Locate the cell with the specified text and output its [x, y] center coordinate. 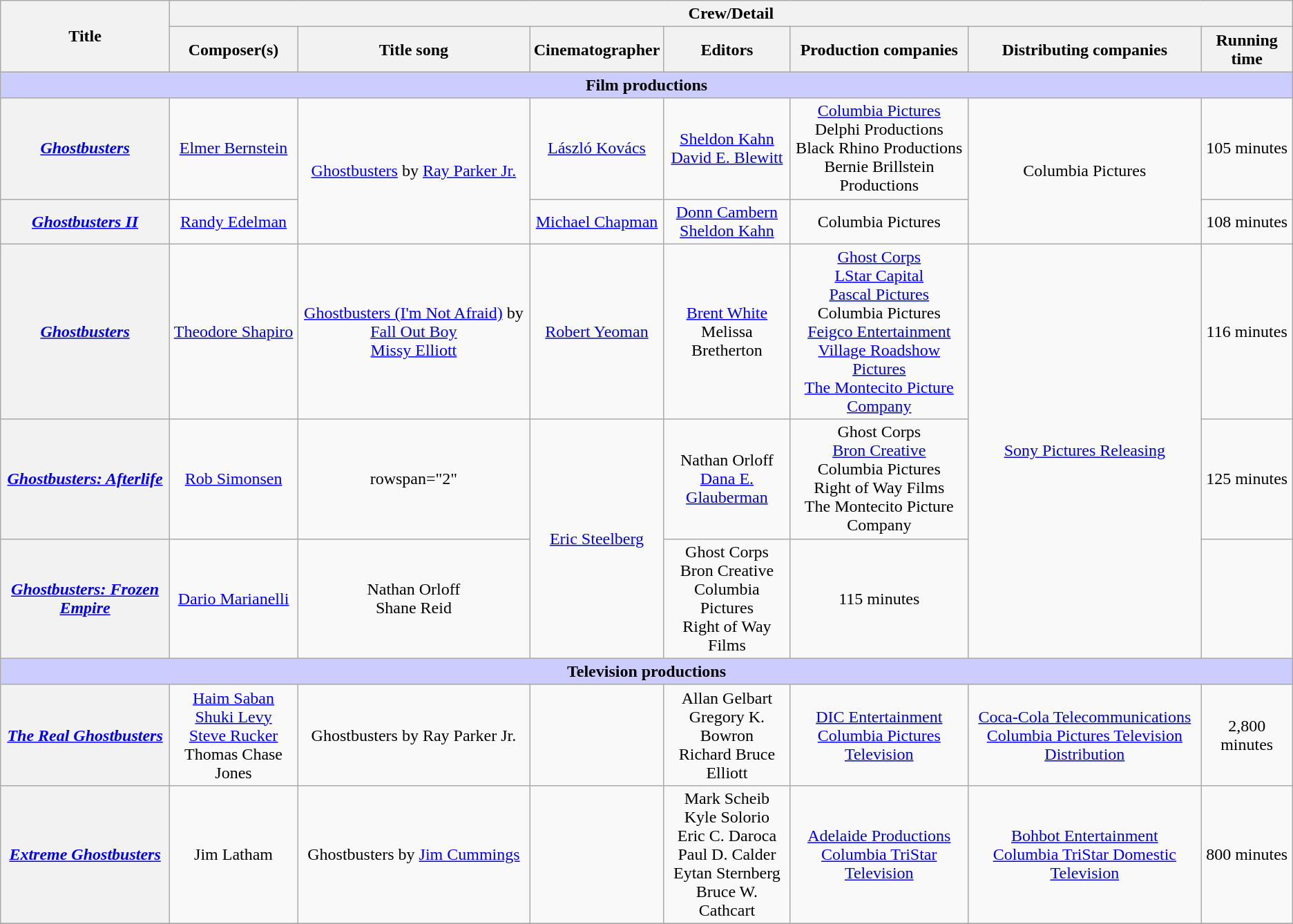
Nathan OrloffDana E. Glauberman [727, 479]
Ghostbusters (I'm Not Afraid) by Fall Out BoyMissy Elliott [414, 331]
Film productions [646, 85]
Brent WhiteMelissa Bretherton [727, 331]
Ghostbusters by Jim Cummings [414, 854]
Ghostbusters: Frozen Empire [86, 598]
125 minutes [1247, 479]
Adelaide ProductionsColumbia TriStar Television [879, 854]
Ghost CorpsBron CreativeColumbia PicturesRight of Way FilmsThe Montecito Picture Company [879, 479]
László Kovács [597, 148]
Distributing companies [1084, 50]
Title song [414, 50]
Bohbot EntertainmentColumbia TriStar Domestic Television [1084, 854]
Coca-Cola TelecommunicationsColumbia Pictures Television Distribution [1084, 735]
Television productions [646, 671]
115 minutes [879, 598]
Rob Simonsen [233, 479]
rowspan="2" [414, 479]
2,800 minutes [1247, 735]
Randy Edelman [233, 221]
Sheldon KahnDavid E. Blewitt [727, 148]
116 minutes [1247, 331]
Production companies [879, 50]
Allan GelbartGregory K. BowronRichard Bruce Elliott [727, 735]
Ghost CorpsLStar CapitalPascal PicturesColumbia PicturesFeigco EntertainmentVillage Roadshow PicturesThe Montecito Picture Company [879, 331]
Dario Marianelli [233, 598]
Ghostbusters II [86, 221]
Editors [727, 50]
Elmer Bernstein [233, 148]
Composer(s) [233, 50]
Donn CambernSheldon Kahn [727, 221]
Nathan OrloffShane Reid [414, 598]
Columbia PicturesDelphi ProductionsBlack Rhino ProductionsBernie Brillstein Productions [879, 148]
Robert Yeoman [597, 331]
105 minutes [1247, 148]
Running time [1247, 50]
800 minutes [1247, 854]
The Real Ghostbusters [86, 735]
Ghost CorpsBron CreativeColumbia PicturesRight of Way Films [727, 598]
Michael Chapman [597, 221]
DIC EntertainmentColumbia Pictures Television [879, 735]
Title [86, 36]
Cinematographer [597, 50]
108 minutes [1247, 221]
Theodore Shapiro [233, 331]
Sony Pictures Releasing [1084, 451]
Eric Steelberg [597, 539]
Mark ScheibKyle SolorioEric C. DarocaPaul D. CalderEytan SternbergBruce W. Cathcart [727, 854]
Jim Latham [233, 854]
Crew/Detail [731, 14]
Haim SabanShuki LevySteve RuckerThomas Chase Jones [233, 735]
Extreme Ghostbusters [86, 854]
Ghostbusters: Afterlife [86, 479]
